Identify which cell holds the provided text, then report its [x, y] central coordinate. 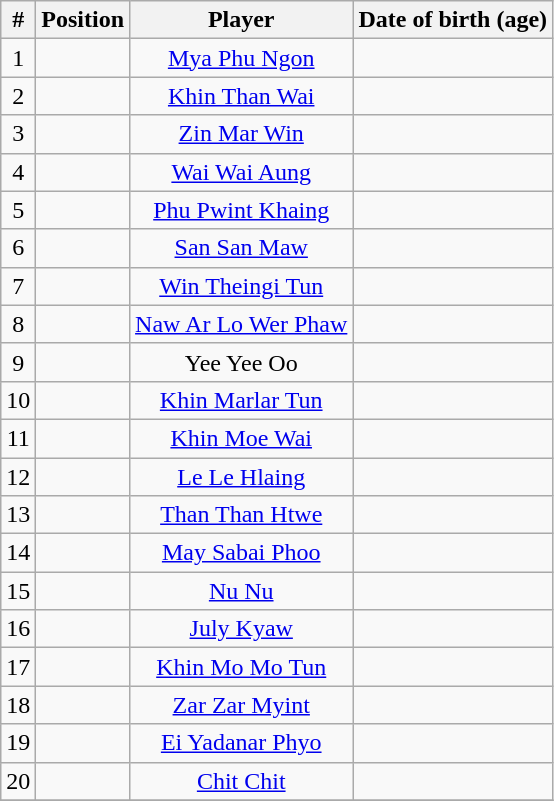
Yee Yee Oo [242, 362]
Khin Moe Wai [242, 438]
6 [18, 248]
2 [18, 96]
Wai Wai Aung [242, 172]
1 [18, 58]
Chit Chit [242, 781]
Khin Marlar Tun [242, 400]
Naw Ar Lo Wer Phaw [242, 324]
San San Maw [242, 248]
Zin Mar Win [242, 134]
Le Le Hlaing [242, 477]
May Sabai Phoo [242, 553]
9 [18, 362]
8 [18, 324]
7 [18, 286]
19 [18, 743]
4 [18, 172]
20 [18, 781]
Mya Phu Ngon [242, 58]
13 [18, 515]
15 [18, 591]
Date of birth (age) [453, 20]
July Kyaw [242, 629]
14 [18, 553]
18 [18, 705]
Phu Pwint Khaing [242, 210]
12 [18, 477]
# [18, 20]
11 [18, 438]
3 [18, 134]
17 [18, 667]
Win Theingi Tun [242, 286]
Zar Zar Myint [242, 705]
Position [83, 20]
10 [18, 400]
Player [242, 20]
Ei Yadanar Phyo [242, 743]
Khin Than Wai [242, 96]
Than Than Htwe [242, 515]
16 [18, 629]
5 [18, 210]
Khin Mo Mo Tun [242, 667]
Nu Nu [242, 591]
